Extract the [x, y] coordinate from the center of the cell holding the provided text.  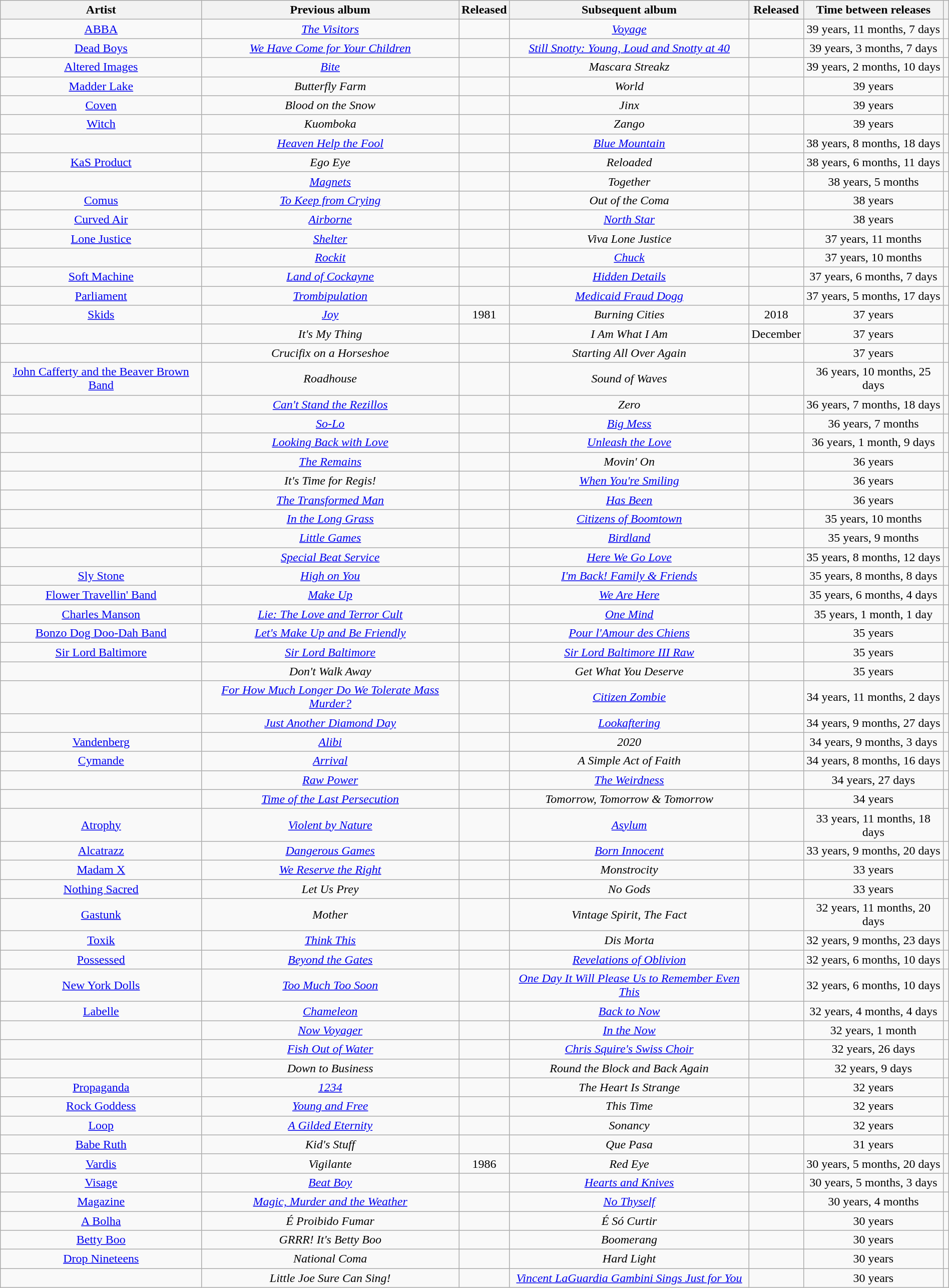
35 years, 8 months, 8 days [874, 576]
Kid's Stuff [330, 1144]
Burning Cities [629, 315]
No Gods [629, 889]
Beat Boy [330, 1182]
Artist [101, 10]
37 years, 5 months, 17 days [874, 296]
Little Joe Sure Can Sing! [330, 1278]
36 years, 7 months, 18 days [874, 404]
Reloaded [629, 162]
Unleash the Love [629, 443]
Propaganda [101, 1087]
Coven [101, 105]
Roadhouse [330, 378]
Possessed [101, 960]
Born Innocent [629, 850]
A Bolha [101, 1221]
Monstrocity [629, 870]
Beyond the Gates [330, 960]
Get What You Deserve [629, 671]
35 years, 1 month, 1 day [874, 614]
Revelations of Oblivion [629, 960]
Let's Make Up and Be Friendly [330, 633]
Little Games [330, 538]
32 years, 1 month [874, 1030]
Blood on the Snow [330, 105]
Lookaftering [629, 723]
Sonancy [629, 1125]
2020 [629, 742]
Gastunk [101, 915]
Previous album [330, 10]
Back to Now [629, 1011]
When You're Smiling [629, 481]
Witch [101, 124]
35 years, 6 months, 4 days [874, 595]
Young and Free [330, 1106]
The Visitors [330, 29]
Special Beat Service [330, 557]
38 years, 8 months, 18 days [874, 143]
39 years, 2 months, 10 days [874, 67]
39 years, 11 months, 7 days [874, 29]
Crucifix on a Horseshoe [330, 353]
Boomerang [629, 1240]
36 years, 1 month, 9 days [874, 443]
Atrophy [101, 825]
34 years, 27 days [874, 780]
32 years, 4 months, 4 days [874, 1011]
It's Time for Regis! [330, 481]
38 years, 6 months, 11 days [874, 162]
John Cafferty and the Beaver Brown Band [101, 378]
Medicaid Fraud Dogg [629, 296]
A Simple Act of Faith [629, 761]
Alibi [330, 742]
Sly Stone [101, 576]
This Time [629, 1106]
National Coma [330, 1259]
Vintage Spirit, The Fact [629, 915]
Don't Walk Away [330, 671]
To Keep from Crying [330, 200]
Still Snotty: Young, Loud and Snotty at 40 [629, 48]
36 years, 10 months, 25 days [874, 378]
Vigilante [330, 1163]
The Transformed Man [330, 500]
Flower Travellin' Band [101, 595]
Together [629, 181]
Magic, Murder and the Weather [330, 1201]
É Proibido Fumar [330, 1221]
I'm Back! Family & Friends [629, 576]
37 years, 6 months, 7 days [874, 277]
GRRR! It's Betty Boo [330, 1240]
Out of the Coma [629, 200]
Citizen Zombie [629, 697]
Starting All Over Again [629, 353]
Magazine [101, 1201]
Labelle [101, 1011]
New York Dolls [101, 985]
A Gilded Eternity [330, 1125]
Time of the Last Persecution [330, 799]
Here We Go Love [629, 557]
34 years, 11 months, 2 days [874, 697]
Dangerous Games [330, 850]
Chuck [629, 258]
Dis Morta [629, 941]
Vandenberg [101, 742]
Drop Nineteens [101, 1259]
33 years, 11 months, 18 days [874, 825]
30 years, 4 months [874, 1201]
Hard Light [629, 1259]
Babe Ruth [101, 1144]
Joy [330, 315]
Red Eye [629, 1163]
In the Now [629, 1030]
Magnets [330, 181]
Chameleon [330, 1011]
33 years, 9 months, 20 days [874, 850]
Blue Mountain [629, 143]
Now Voyager [330, 1030]
One Mind [629, 614]
Round the Block and Back Again [629, 1068]
Cymande [101, 761]
In the Long Grass [330, 519]
1986 [485, 1163]
Rockit [330, 258]
Voyage [629, 29]
36 years, 7 months [874, 423]
Ego Eye [330, 162]
Trombipulation [330, 296]
30 years, 5 months, 3 days [874, 1182]
34 years, 9 months, 27 days [874, 723]
Looking Back with Love [330, 443]
37 years, 11 months [874, 239]
Violent by Nature [330, 825]
December [776, 334]
High on You [330, 576]
32 years, 9 months, 23 days [874, 941]
Skids [101, 315]
Too Much Too Soon [330, 985]
Has Been [629, 500]
39 years, 3 months, 7 days [874, 48]
Lie: The Love and Terror Cult [330, 614]
Hidden Details [629, 277]
Citizens of Boomtown [629, 519]
1981 [485, 315]
KaS Product [101, 162]
É Só Curtir [629, 1221]
Can't Stand the Rezillos [330, 404]
32 years, 9 days [874, 1068]
Vincent LaGuardia Gambini Sings Just for You [629, 1278]
Parliament [101, 296]
Lone Justice [101, 239]
34 years [874, 799]
Betty Boo [101, 1240]
Toxik [101, 941]
Dead Boys [101, 48]
One Day It Will Please Us to Remember Even This [629, 985]
So-Lo [330, 423]
35 years, 9 months [874, 538]
Shelter [330, 239]
Curved Air [101, 219]
Zero [629, 404]
Chris Squire's Swiss Choir [629, 1049]
Think This [330, 941]
ABBA [101, 29]
I Am What I Am [629, 334]
Jinx [629, 105]
30 years, 5 months, 20 days [874, 1163]
Rock Goddess [101, 1106]
North Star [629, 219]
Bite [330, 67]
Madder Lake [101, 86]
38 years, 5 months [874, 181]
Fish Out of Water [330, 1049]
Sir Lord Baltimore III Raw [629, 652]
Altered Images [101, 67]
Comus [101, 200]
Make Up [330, 595]
Soft Machine [101, 277]
35 years, 8 months, 12 days [874, 557]
37 years, 10 months [874, 258]
Tomorrow, Tomorrow & Tomorrow [629, 799]
Kuomboka [330, 124]
Loop [101, 1125]
Que Pasa [629, 1144]
Birdland [629, 538]
1234 [330, 1087]
Land of Cockayne [330, 277]
Vardis [101, 1163]
Let Us Prey [330, 889]
Charles Manson [101, 614]
2018 [776, 315]
The Weirdness [629, 780]
Mascara Streakz [629, 67]
We Are Here [629, 595]
The Heart Is Strange [629, 1087]
World [629, 86]
Just Another Diamond Day [330, 723]
Subsequent album [629, 10]
Visage [101, 1182]
For How Much Longer Do We Tolerate Mass Murder? [330, 697]
Down to Business [330, 1068]
We Have Come for Your Children [330, 48]
34 years, 8 months, 16 days [874, 761]
The Remains [330, 462]
Asylum [629, 825]
Nothing Sacred [101, 889]
31 years [874, 1144]
35 years, 10 months [874, 519]
Movin' On [629, 462]
Time between releases [874, 10]
Arrival [330, 761]
32 years, 11 months, 20 days [874, 915]
No Thyself [629, 1201]
34 years, 9 months, 3 days [874, 742]
Heaven Help the Fool [330, 143]
Mother [330, 915]
Butterfly Farm [330, 86]
32 years, 26 days [874, 1049]
Bonzo Dog Doo-Dah Band [101, 633]
Airborne [330, 219]
Viva Lone Justice [629, 239]
Hearts and Knives [629, 1182]
It's My Thing [330, 334]
Zango [629, 124]
Raw Power [330, 780]
Big Mess [629, 423]
Pour l'Amour des Chiens [629, 633]
Madam X [101, 870]
Sound of Waves [629, 378]
Alcatrazz [101, 850]
We Reserve the Right [330, 870]
